Provide the [x, y] coordinate of the cell's center where the given text is located.  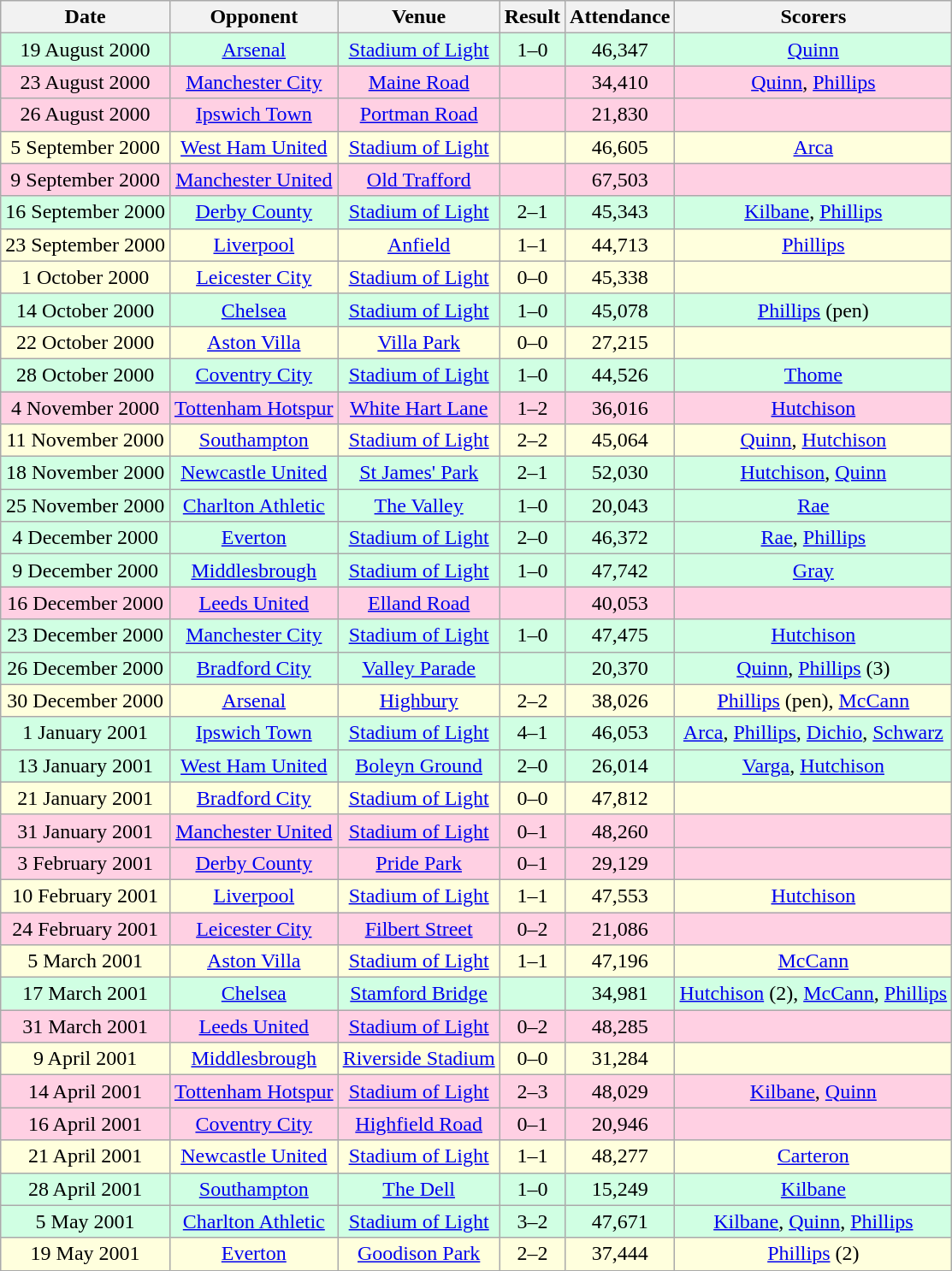
Scorers [813, 17]
23 August 2000 [86, 82]
45,343 [620, 212]
Filbert Street [419, 928]
Kilbane, Quinn [813, 1091]
34,410 [620, 82]
45,078 [620, 310]
36,016 [620, 408]
5 March 2001 [86, 961]
10 February 2001 [86, 896]
Phillips (pen), McCann [813, 701]
Pride Park [419, 863]
Quinn, Hutchison [813, 440]
Arca, Phillips, Dichio, Schwarz [813, 733]
Villa Park [419, 342]
1 January 2001 [86, 733]
16 September 2000 [86, 212]
20,370 [620, 668]
Quinn [813, 50]
46,372 [620, 538]
21,830 [620, 115]
23 September 2000 [86, 245]
Thome [813, 375]
Kilbane, Phillips [813, 212]
Anfield [419, 245]
White Hart Lane [419, 408]
15,249 [620, 1189]
45,064 [620, 440]
67,503 [620, 180]
14 October 2000 [86, 310]
Boleyn Ground [419, 766]
48,285 [620, 1026]
Rae [813, 505]
46,053 [620, 733]
23 December 2000 [86, 635]
31 January 2001 [86, 831]
16 December 2000 [86, 603]
Stamford Bridge [419, 994]
Phillips (pen) [813, 310]
Kilbane, Quinn, Phillips [813, 1221]
The Dell [419, 1189]
11 November 2000 [86, 440]
Highbury [419, 701]
21 January 2001 [86, 798]
Phillips [813, 245]
38,026 [620, 701]
Hutchison, Quinn [813, 473]
4 December 2000 [86, 538]
14 April 2001 [86, 1091]
Goodison Park [419, 1254]
McCann [813, 961]
47,475 [620, 635]
34,981 [620, 994]
9 September 2000 [86, 180]
4 November 2000 [86, 408]
20,043 [620, 505]
Gray [813, 570]
Hutchison (2), McCann, Phillips [813, 994]
46,605 [620, 147]
21,086 [620, 928]
St James' Park [419, 473]
24 February 2001 [86, 928]
31 March 2001 [86, 1026]
20,946 [620, 1124]
Date [86, 17]
Maine Road [419, 82]
47,671 [620, 1221]
16 April 2001 [86, 1124]
Kilbane [813, 1189]
3 February 2001 [86, 863]
Opponent [253, 17]
1 October 2000 [86, 277]
26,014 [620, 766]
25 November 2000 [86, 505]
Rae, Phillips [813, 538]
Venue [419, 17]
3–2 [532, 1221]
31,284 [620, 1059]
18 November 2000 [86, 473]
28 October 2000 [86, 375]
19 August 2000 [86, 50]
47,742 [620, 570]
Attendance [620, 17]
44,713 [620, 245]
9 December 2000 [86, 570]
Quinn, Phillips [813, 82]
Arca [813, 147]
22 October 2000 [86, 342]
Riverside Stadium [419, 1059]
47,812 [620, 798]
1–2 [532, 408]
19 May 2001 [86, 1254]
Quinn, Phillips (3) [813, 668]
29,129 [620, 863]
The Valley [419, 505]
5 May 2001 [86, 1221]
48,029 [620, 1091]
17 March 2001 [86, 994]
2–3 [532, 1091]
Portman Road [419, 115]
37,444 [620, 1254]
Old Trafford [419, 180]
26 August 2000 [86, 115]
40,053 [620, 603]
Valley Parade [419, 668]
48,260 [620, 831]
44,526 [620, 375]
27,215 [620, 342]
26 December 2000 [86, 668]
46,347 [620, 50]
9 April 2001 [86, 1059]
47,553 [620, 896]
Highfield Road [419, 1124]
13 January 2001 [86, 766]
Phillips (2) [813, 1254]
Elland Road [419, 603]
Result [532, 17]
Carteron [813, 1156]
48,277 [620, 1156]
47,196 [620, 961]
28 April 2001 [86, 1189]
30 December 2000 [86, 701]
21 April 2001 [86, 1156]
Varga, Hutchison [813, 766]
45,338 [620, 277]
52,030 [620, 473]
4–1 [532, 733]
5 September 2000 [86, 147]
